Locate the cell with the specified text and output its (x, y) center coordinate. 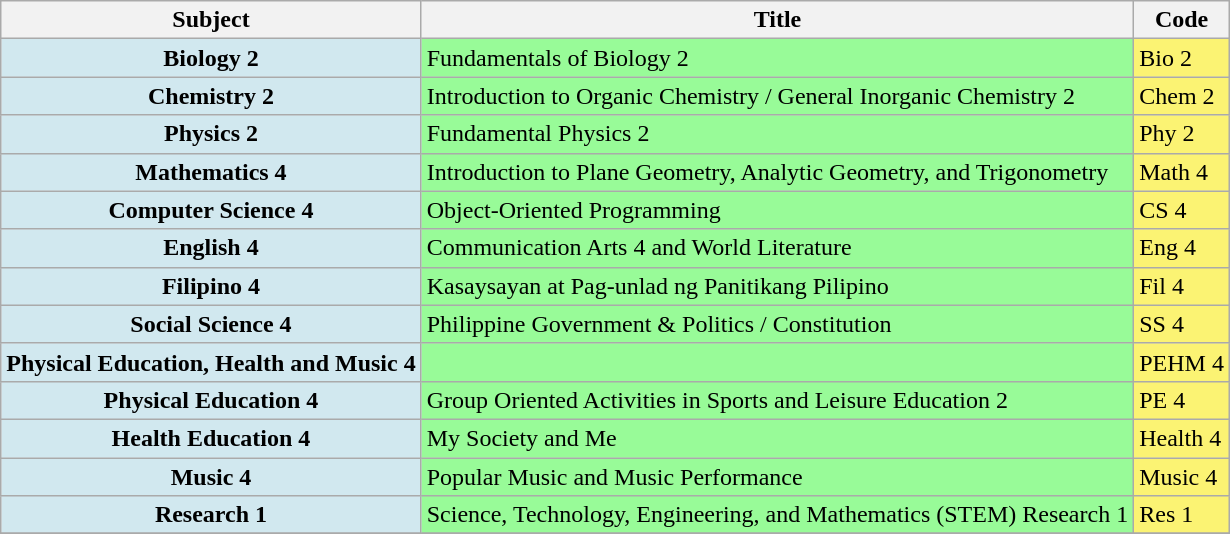
Chemistry 2 (211, 96)
SS 4 (1182, 324)
English 4 (211, 248)
Group Oriented Activities in Sports and Leisure Education 2 (777, 400)
Physical Education 4 (211, 400)
Kasaysayan at Pag-unlad ng Panitikang Pilipino (777, 286)
Code (1182, 20)
Physics 2 (211, 134)
Fundamental Physics 2 (777, 134)
Fil 4 (1182, 286)
Introduction to Organic Chemistry / General Inorganic Chemistry 2 (777, 96)
Phy 2 (1182, 134)
Health 4 (1182, 438)
Res 1 (1182, 515)
Bio 2 (1182, 58)
Fundamentals of Biology 2 (777, 58)
My Society and Me (777, 438)
Object-Oriented Programming (777, 210)
Mathematics 4 (211, 172)
Popular Music and Music Performance (777, 477)
PE 4 (1182, 400)
Eng 4 (1182, 248)
Title (777, 20)
Filipino 4 (211, 286)
Social Science 4 (211, 324)
Health Education 4 (211, 438)
Subject (211, 20)
Science, Technology, Engineering, and Mathematics (STEM) Research 1 (777, 515)
Biology 2 (211, 58)
Chem 2 (1182, 96)
Computer Science 4 (211, 210)
Physical Education, Health and Music 4 (211, 362)
Research 1 (211, 515)
Philippine Government & Politics / Constitution (777, 324)
Introduction to Plane Geometry, Analytic Geometry, and Trigonometry (777, 172)
Communication Arts 4 and World Literature (777, 248)
CS 4 (1182, 210)
Math 4 (1182, 172)
PEHM 4 (1182, 362)
